Output the (x, y) coordinate of the center of the cell containing the given text.  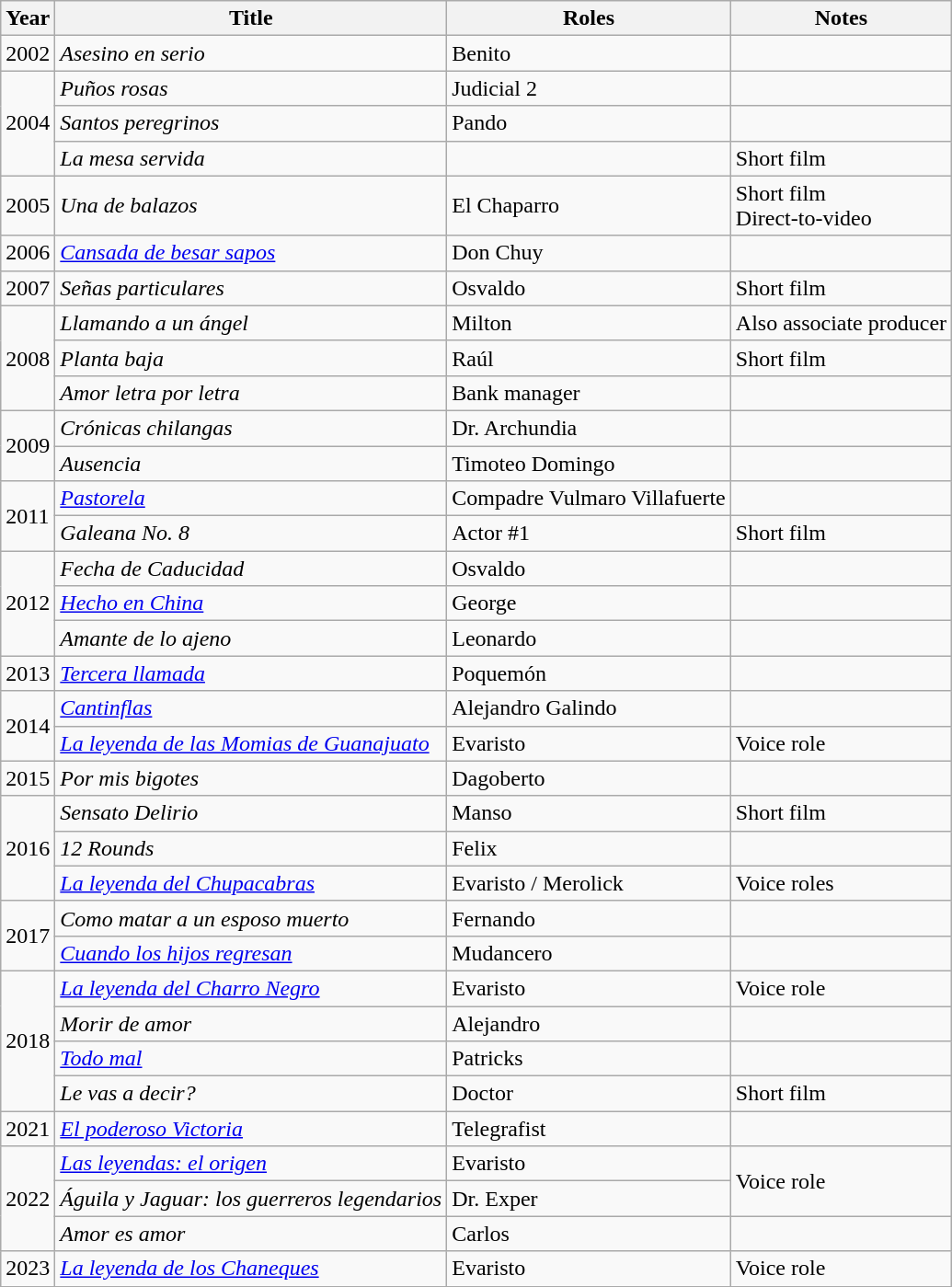
Dr. Exper (589, 1199)
Poquemón (589, 673)
Todo mal (251, 1059)
Galeana No. 8 (251, 534)
Mudancero (589, 953)
Alejandro (589, 1024)
Águila y Jaguar: los guerreros legendarios (251, 1199)
Tercera llamada (251, 673)
2017 (28, 936)
Crónicas chilangas (251, 428)
George (589, 603)
Short filmDirect-to-video (841, 206)
2013 (28, 673)
Voice roles (841, 883)
12 Rounds (251, 848)
Cansada de besar sapos (251, 253)
Fecha de Caducidad (251, 569)
Cuando los hijos regresan (251, 953)
Doctor (589, 1094)
Las leyendas: el origen (251, 1164)
Cantinflas (251, 708)
Amante de lo ajeno (251, 638)
2007 (28, 288)
La leyenda del Chupacabras (251, 883)
Una de balazos (251, 206)
2016 (28, 848)
Fernando (589, 918)
Compadre Vulmaro Villafuerte (589, 499)
Title (251, 18)
Bank manager (589, 393)
Patricks (589, 1059)
Le vas a decir? (251, 1094)
Roles (589, 18)
2011 (28, 516)
Amor es amor (251, 1234)
Alejandro Galindo (589, 708)
Señas particulares (251, 288)
La leyenda de las Momias de Guanajuato (251, 743)
Carlos (589, 1234)
2018 (28, 1040)
2009 (28, 445)
Timoteo Domingo (589, 463)
Milton (589, 323)
2022 (28, 1199)
Amor letra por letra (251, 393)
2014 (28, 726)
Telegrafist (589, 1129)
Llamando a un ángel (251, 323)
Also associate producer (841, 323)
Como matar a un esposo muerto (251, 918)
Planta baja (251, 358)
Dr. Archundia (589, 428)
2006 (28, 253)
Benito (589, 53)
Dagoberto (589, 778)
Pando (589, 123)
Actor #1 (589, 534)
Puños rosas (251, 88)
2004 (28, 123)
Judicial 2 (589, 88)
2015 (28, 778)
Santos peregrinos (251, 123)
Ausencia (251, 463)
El poderoso Victoria (251, 1129)
La leyenda de los Chaneques (251, 1269)
2008 (28, 358)
2021 (28, 1129)
La mesa servida (251, 158)
Manso (589, 813)
El Chaparro (589, 206)
Pastorela (251, 499)
2005 (28, 206)
Raúl (589, 358)
Por mis bigotes (251, 778)
Hecho en China (251, 603)
Leonardo (589, 638)
Don Chuy (589, 253)
Notes (841, 18)
Felix (589, 848)
2012 (28, 603)
Evaristo / Merolick (589, 883)
Morir de amor (251, 1024)
La leyenda del Charro Negro (251, 988)
Sensato Delirio (251, 813)
2002 (28, 53)
Asesino en serio (251, 53)
Year (28, 18)
2023 (28, 1269)
